Extract the (x, y) coordinate from the center of the cell holding the provided text.  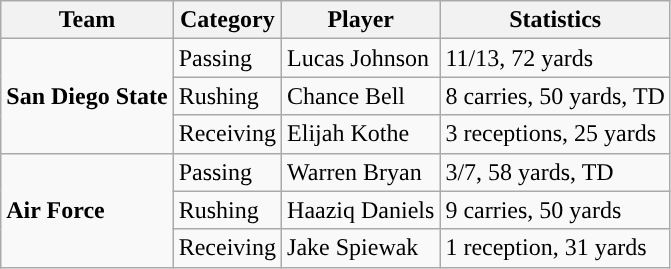
Warren Bryan (361, 172)
Elijah Kothe (361, 134)
3/7, 58 yards, TD (556, 172)
Category (227, 20)
11/13, 72 yards (556, 58)
Jake Spiewak (361, 248)
Team (87, 20)
Haaziq Daniels (361, 210)
Chance Bell (361, 96)
San Diego State (87, 96)
8 carries, 50 yards, TD (556, 96)
3 receptions, 25 yards (556, 134)
Statistics (556, 20)
Lucas Johnson (361, 58)
Player (361, 20)
Air Force (87, 210)
1 reception, 31 yards (556, 248)
9 carries, 50 yards (556, 210)
